Determine the (x, y) coordinate at the center of the cell enclosing the given text.  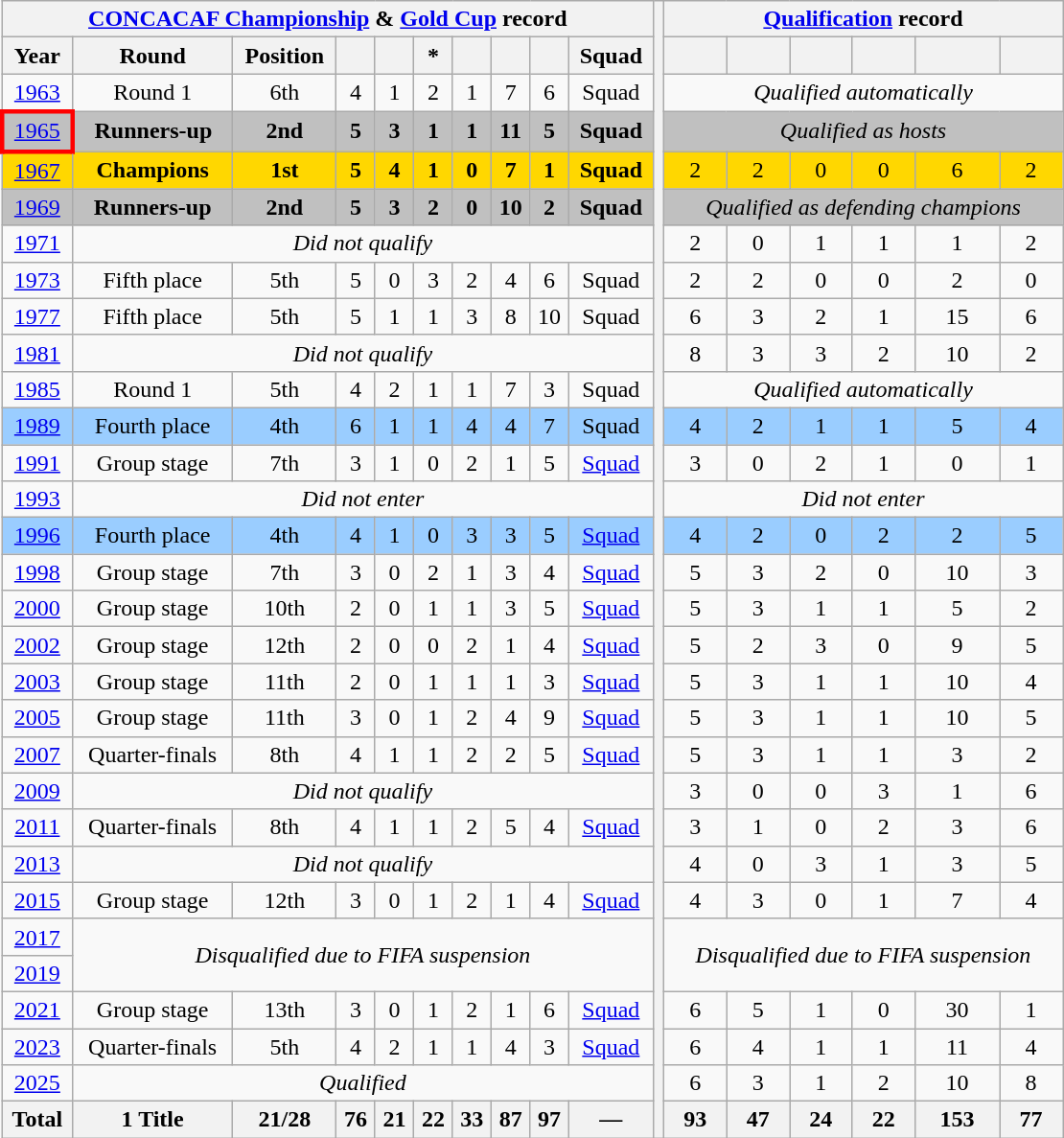
2005 (36, 718)
1993 (36, 499)
Total (36, 1120)
2000 (36, 609)
2003 (36, 682)
2011 (36, 827)
CONCACAF Championship & Gold Cup record (328, 19)
1998 (36, 572)
77 (1031, 1120)
30 (958, 1010)
1 Title (151, 1120)
1971 (36, 244)
Qualified as hosts (863, 130)
1991 (36, 463)
10th (285, 609)
2002 (36, 645)
24 (821, 1120)
— (611, 1120)
21 (394, 1120)
13th (285, 1010)
Qualified as defending champions (863, 207)
21/28 (285, 1120)
153 (958, 1120)
1973 (36, 280)
2007 (36, 755)
2021 (36, 1010)
87 (510, 1120)
Year (36, 56)
33 (472, 1120)
1996 (36, 536)
2023 (36, 1046)
1985 (36, 389)
93 (695, 1120)
2009 (36, 791)
47 (758, 1120)
Qualified (362, 1083)
2013 (36, 864)
76 (356, 1120)
Champions (151, 171)
2025 (36, 1083)
2017 (36, 937)
15 (958, 316)
* (433, 56)
1981 (36, 353)
2015 (36, 900)
1967 (36, 171)
Qualification record (863, 19)
2019 (36, 973)
Position (285, 56)
1969 (36, 207)
1977 (36, 316)
1963 (36, 93)
Round (151, 56)
6th (285, 93)
1989 (36, 426)
1st (285, 171)
1965 (36, 130)
97 (549, 1120)
